Capture the cell that displays the provided text and extract its (X, Y) central coordinate. 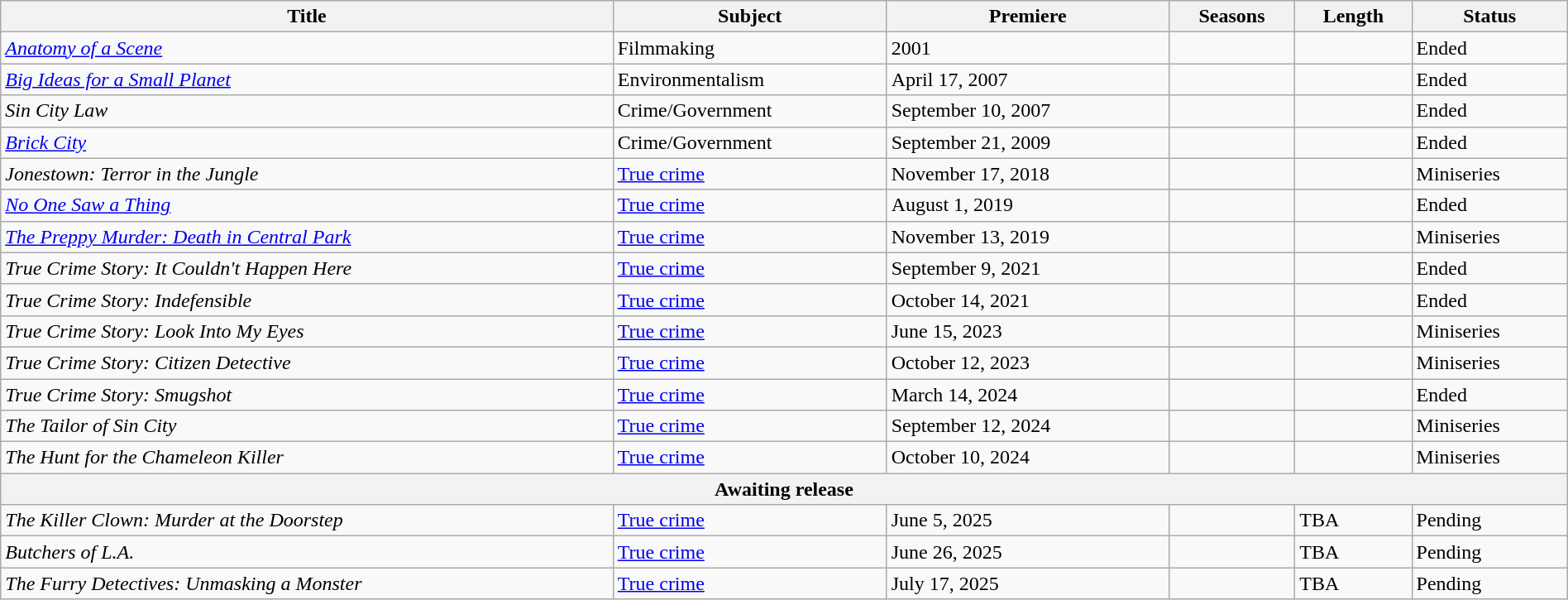
June 5, 2025 (1027, 521)
Subject (749, 17)
Brick City (307, 142)
Status (1489, 17)
July 17, 2025 (1027, 583)
October 14, 2021 (1027, 300)
September 9, 2021 (1027, 268)
True Crime Story: Smugshot (307, 395)
True Crime Story: Indefensible (307, 300)
Big Ideas for a Small Planet (307, 79)
Anatomy of a Scene (307, 48)
June 26, 2025 (1027, 552)
Length (1353, 17)
March 14, 2024 (1027, 395)
The Hunt for the Chameleon Killer (307, 458)
The Tailor of Sin City (307, 426)
The Killer Clown: Murder at the Doorstep (307, 521)
Butchers of L.A. (307, 552)
True Crime Story: Citizen Detective (307, 362)
November 13, 2019 (1027, 237)
The Preppy Murder: Death in Central Park (307, 237)
True Crime Story: It Couldn't Happen Here (307, 268)
October 12, 2023 (1027, 362)
September 10, 2007 (1027, 111)
Filmmaking (749, 48)
October 10, 2024 (1027, 458)
Sin City Law (307, 111)
June 15, 2023 (1027, 331)
Seasons (1232, 17)
Awaiting release (784, 489)
Environmentalism (749, 79)
Jonestown: Terror in the Jungle (307, 174)
November 17, 2018 (1027, 174)
September 21, 2009 (1027, 142)
No One Saw a Thing (307, 205)
True Crime Story: Look Into My Eyes (307, 331)
April 17, 2007 (1027, 79)
September 12, 2024 (1027, 426)
Premiere (1027, 17)
The Furry Detectives: Unmasking a Monster (307, 583)
Title (307, 17)
August 1, 2019 (1027, 205)
2001 (1027, 48)
